Scan for the cell matching the given text and deliver its [x, y] coordinate at center. 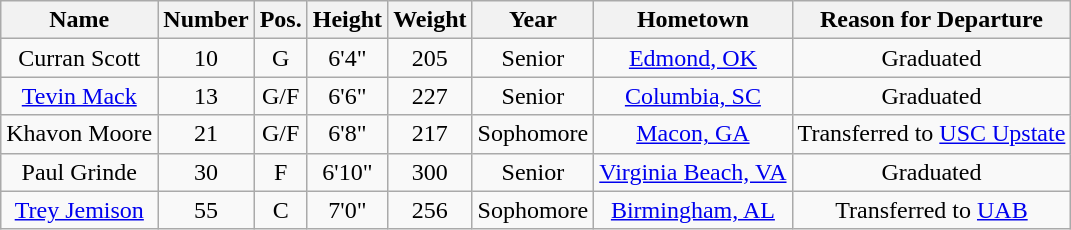
Tevin Mack [80, 96]
Height [347, 20]
13 [206, 96]
Columbia, SC [693, 96]
Khavon Moore [80, 134]
55 [206, 210]
Year [533, 20]
F [280, 172]
Macon, GA [693, 134]
10 [206, 58]
30 [206, 172]
Weight [430, 20]
6'8" [347, 134]
Trey Jemison [80, 210]
Curran Scott [80, 58]
Reason for Departure [932, 20]
217 [430, 134]
256 [430, 210]
C [280, 210]
6'4" [347, 58]
300 [430, 172]
Paul Grinde [80, 172]
6'6" [347, 96]
Pos. [280, 20]
21 [206, 134]
Edmond, OK [693, 58]
Name [80, 20]
Transferred to USC Upstate [932, 134]
Birmingham, AL [693, 210]
Hometown [693, 20]
Transferred to UAB [932, 210]
205 [430, 58]
227 [430, 96]
7'0" [347, 210]
G [280, 58]
Virginia Beach, VA [693, 172]
Number [206, 20]
6'10" [347, 172]
